Scan for the cell matching the given text and deliver its (x, y) coordinate at center. 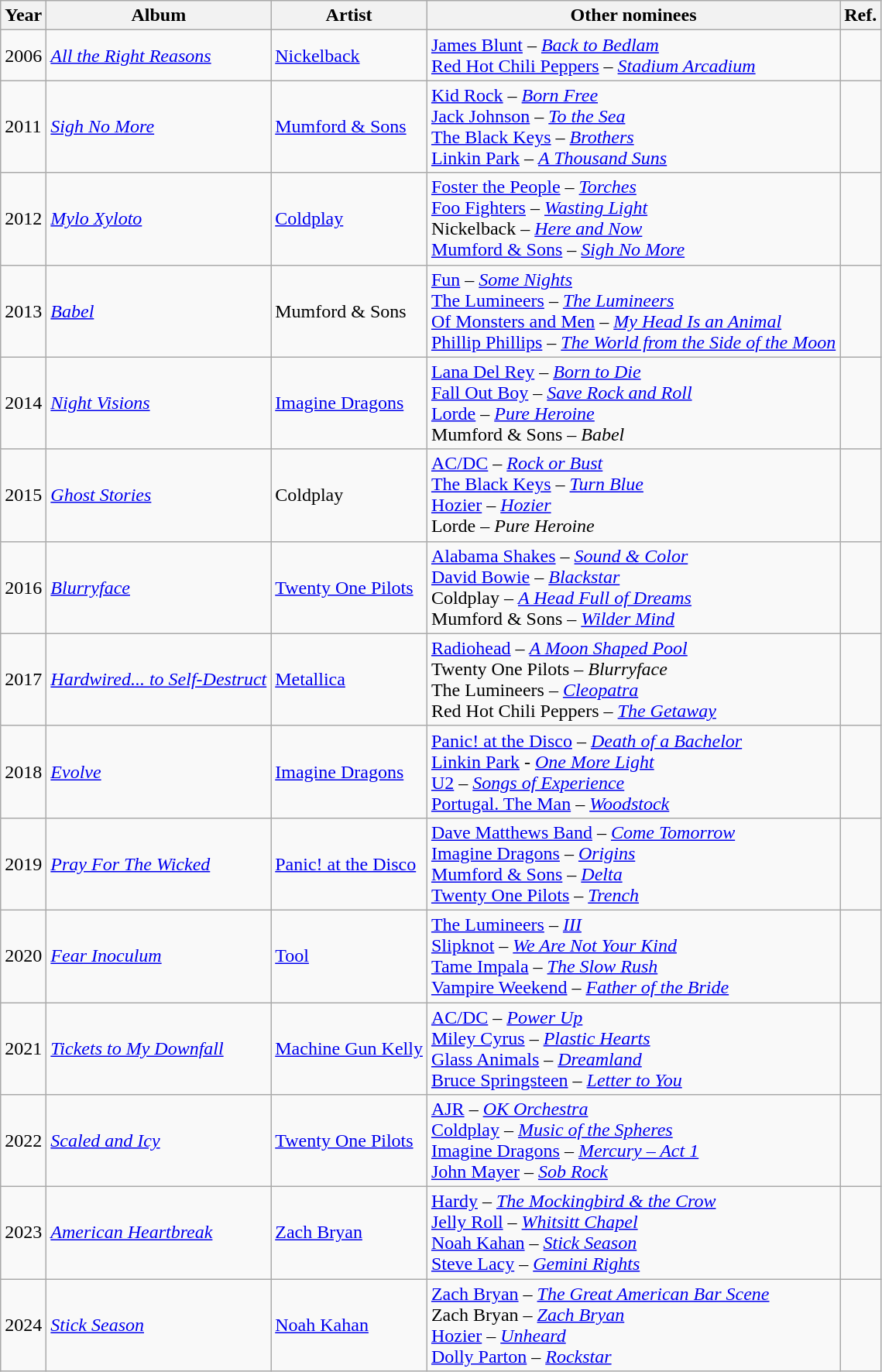
2018 (23, 771)
Dave Matthews Band – Come TomorrowImagine Dragons – Origins Mumford & Sons – DeltaTwenty One Pilots – Trench (633, 864)
2020 (23, 955)
Stick Season (159, 1326)
2024 (23, 1326)
Foster the People – TorchesFoo Fighters – Wasting LightNickelback – Here and NowMumford & Sons – Sigh No More (633, 218)
Ref. (861, 15)
Blurryface (159, 587)
All the Right Reasons (159, 56)
2023 (23, 1233)
Hardwired... to Self-Destruct (159, 680)
2006 (23, 56)
James Blunt – Back to BedlamRed Hot Chili Peppers – Stadium Arcadium (633, 56)
Panic! at the Disco – Death of a Bachelor Linkin Park - One More Light U2 – Songs of Experience Portugal. The Man – Woodstock (633, 771)
Sigh No More (159, 127)
Noah Kahan (349, 1326)
2014 (23, 403)
Other nominees (633, 15)
The Lumineers – IIISlipknot – We Are Not Your KindTame Impala – The Slow RushVampire Weekend – Father of the Bride (633, 955)
Radiohead – A Moon Shaped Pool Twenty One Pilots – BlurryfaceThe Lumineers – CleopatraRed Hot Chili Peppers – The Getaway (633, 680)
2017 (23, 680)
Night Visions (159, 403)
Hardy – The Mockingbird & the CrowJelly Roll – Whitsitt ChapelNoah Kahan – Stick SeasonSteve Lacy – Gemini Rights (633, 1233)
Scaled and Icy (159, 1141)
Lana Del Rey – Born to DieFall Out Boy – Save Rock and RollLorde – Pure HeroineMumford & Sons – Babel (633, 403)
2022 (23, 1141)
2015 (23, 496)
Kid Rock – Born FreeJack Johnson – To the SeaThe Black Keys – BrothersLinkin Park – A Thousand Suns (633, 127)
2012 (23, 218)
Panic! at the Disco (349, 864)
Ghost Stories (159, 496)
2016 (23, 587)
AJR – OK OrchestraColdplay – Music of the SpheresImagine Dragons – Mercury – Act 1John Mayer – Sob Rock (633, 1141)
Zach Bryan – The Great American Bar SceneZach Bryan – Zach BryanHozier – UnheardDolly Parton – Rockstar (633, 1326)
American Heartbreak (159, 1233)
Album (159, 15)
2011 (23, 127)
Fun – Some NightsThe Lumineers – The LumineersOf Monsters and Men – My Head Is an AnimalPhillip Phillips – The World from the Side of the Moon (633, 311)
Tickets to My Downfall (159, 1048)
Babel (159, 311)
Pray For The Wicked (159, 864)
AC/DC – Power UpMiley Cyrus – Plastic HeartsGlass Animals – DreamlandBruce Springsteen – Letter to You (633, 1048)
Nickelback (349, 56)
Machine Gun Kelly (349, 1048)
Evolve (159, 771)
Artist (349, 15)
Alabama Shakes – Sound & ColorDavid Bowie – BlackstarColdplay – A Head Full of DreamsMumford & Sons – Wilder Mind (633, 587)
Fear Inoculum (159, 955)
Tool (349, 955)
2013 (23, 311)
Metallica (349, 680)
AC/DC – Rock or BustThe Black Keys – Turn BlueHozier – HozierLorde – Pure Heroine (633, 496)
2019 (23, 864)
2021 (23, 1048)
Year (23, 15)
Mylo Xyloto (159, 218)
Zach Bryan (349, 1233)
